Scan for the cell matching the given text and deliver its (X, Y) coordinate at center. 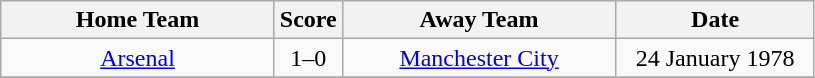
Arsenal (138, 58)
Score (308, 20)
Manchester City (479, 58)
24 January 1978 (716, 58)
Away Team (479, 20)
Home Team (138, 20)
1–0 (308, 58)
Date (716, 20)
